Provide the (X, Y) coordinate of the cell's center where the given text is located.  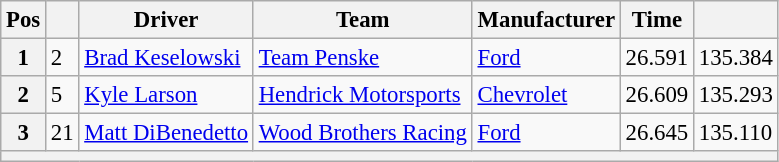
Matt DiBenedetto (166, 133)
Pos (24, 20)
Team Penske (362, 58)
Manufacturer (546, 20)
21 (62, 133)
Chevrolet (546, 95)
135.293 (736, 95)
Driver (166, 20)
26.609 (656, 95)
5 (62, 95)
26.591 (656, 58)
Time (656, 20)
Hendrick Motorsports (362, 95)
Brad Keselowski (166, 58)
Team (362, 20)
Wood Brothers Racing (362, 133)
1 (24, 58)
135.384 (736, 58)
3 (24, 133)
135.110 (736, 133)
26.645 (656, 133)
Kyle Larson (166, 95)
